Find where the given text appears and provide that cell's center as [x, y] coordinate. 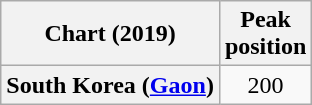
Chart (2019) [110, 34]
South Korea (Gaon) [110, 85]
Peakposition [265, 34]
200 [265, 85]
